Search for the cell housing the specified text and yield its [X, Y] center coordinate. 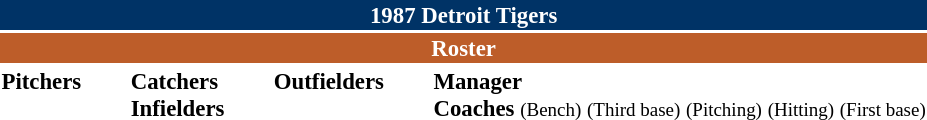
Roster [464, 48]
1987 Detroit Tigers [464, 15]
